Search for the cell housing the specified text and yield its [x, y] center coordinate. 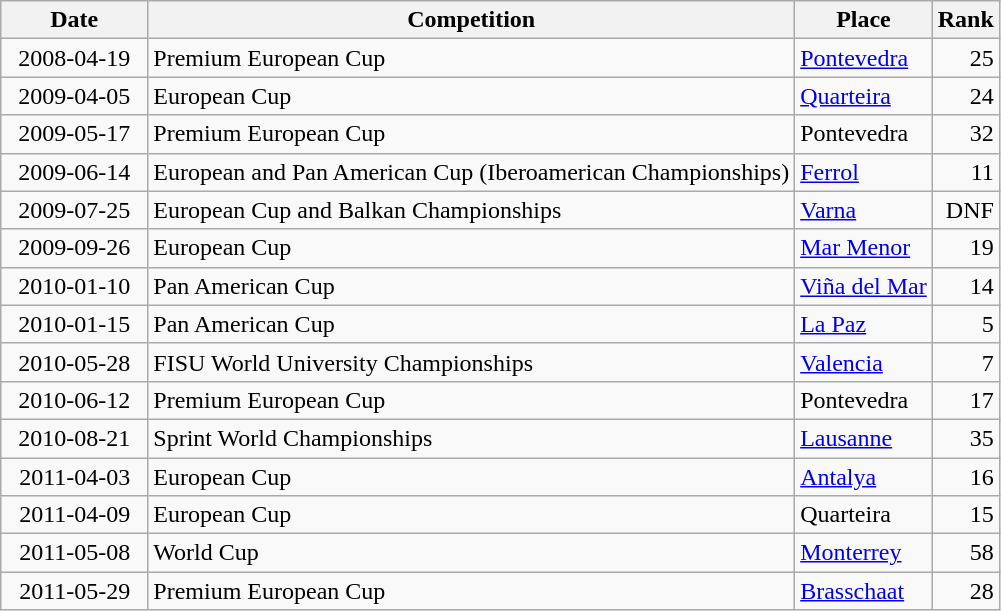
Sprint World Championships [472, 438]
2009-05-17 [74, 134]
Competition [472, 20]
Antalya [864, 477]
2011-04-09 [74, 515]
19 [966, 248]
Mar Menor [864, 248]
La Paz [864, 324]
32 [966, 134]
25 [966, 58]
28 [966, 591]
16 [966, 477]
24 [966, 96]
Varna [864, 210]
European and Pan American Cup (Iberoamerican Championships) [472, 172]
2010-06-12 [74, 400]
2010-08-21 [74, 438]
Ferrol [864, 172]
17 [966, 400]
11 [966, 172]
Valencia [864, 362]
2009-09-26 [74, 248]
2010-05-28 [74, 362]
2011-05-29 [74, 591]
2008-04-19 [74, 58]
Place [864, 20]
Viña del Mar [864, 286]
World Cup [472, 553]
European Cup and Balkan Championships [472, 210]
35 [966, 438]
5 [966, 324]
2009-07-25 [74, 210]
Monterrey [864, 553]
2010-01-10 [74, 286]
14 [966, 286]
2010-01-15 [74, 324]
Date [74, 20]
Brasschaat [864, 591]
58 [966, 553]
2009-04-05 [74, 96]
Lausanne [864, 438]
Rank [966, 20]
2011-05-08 [74, 553]
FISU World University Championships [472, 362]
15 [966, 515]
2009-06-14 [74, 172]
7 [966, 362]
DNF [966, 210]
2011-04-03 [74, 477]
